Extract the (x, y) coordinate from the center of the cell holding the provided text.  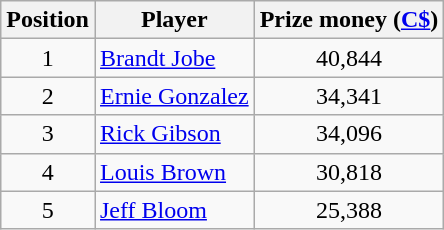
2 (48, 96)
4 (48, 172)
Prize money (C$) (349, 20)
34,096 (349, 134)
Rick Gibson (174, 134)
40,844 (349, 58)
Player (174, 20)
1 (48, 58)
34,341 (349, 96)
Ernie Gonzalez (174, 96)
25,388 (349, 210)
Louis Brown (174, 172)
Jeff Bloom (174, 210)
5 (48, 210)
Position (48, 20)
3 (48, 134)
Brandt Jobe (174, 58)
30,818 (349, 172)
